Find where the given text appears and provide that cell's center as (x, y) coordinate. 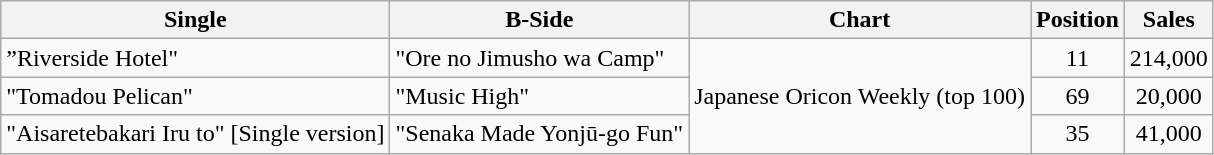
"Music High" (540, 96)
B-Side (540, 20)
20,000 (1168, 96)
35 (1078, 134)
"Senaka Made Yonjū-go Fun" (540, 134)
"Tomadou Pelican" (196, 96)
"Ore no Jimusho wa Camp" (540, 58)
Japanese Oricon Weekly (top 100) (860, 96)
Single (196, 20)
Position (1078, 20)
Chart (860, 20)
41,000 (1168, 134)
"Aisaretebakari Iru to" [Single version] (196, 134)
”Riverside Hotel" (196, 58)
214,000 (1168, 58)
Sales (1168, 20)
69 (1078, 96)
11 (1078, 58)
